Return [x, y] of the center of cell containing provided text 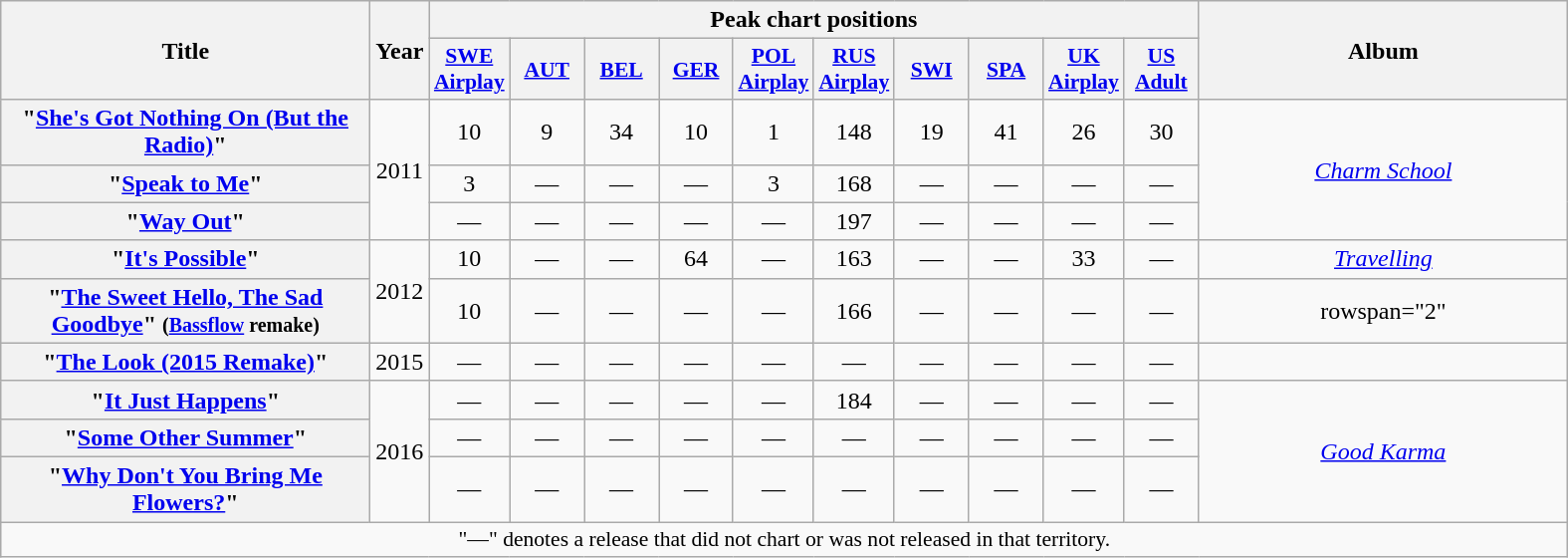
148 [854, 132]
168 [854, 183]
US Adult [1161, 70]
UK Airplay [1083, 70]
RUS Airplay [854, 70]
30 [1161, 132]
41 [1006, 132]
Charm School [1384, 169]
9 [548, 132]
2012 [400, 291]
SPA [1006, 70]
"Some Other Summer" [185, 437]
2015 [400, 362]
Year [400, 50]
GER [697, 70]
Travelling [1384, 259]
197 [854, 221]
184 [854, 400]
"Speak to Me" [185, 183]
1 [773, 132]
64 [697, 259]
2011 [400, 169]
"—" denotes a release that did not chart or was not released in that territory. [784, 540]
"The Look (2015 Remake)" [185, 362]
2016 [400, 450]
"Why Don't You Bring Me Flowers?" [185, 488]
33 [1083, 259]
AUT [548, 70]
SWE Airplay [470, 70]
"The Sweet Hello, The Sad Goodbye" (Bassflow remake) [185, 311]
Peak chart positions [814, 20]
166 [854, 311]
Title [185, 50]
"It Just Happens" [185, 400]
Good Karma [1384, 450]
SWI [932, 70]
"It's Possible" [185, 259]
rowspan="2" [1384, 311]
"She's Got Nothing On (But the Radio)" [185, 132]
19 [932, 132]
BEL [621, 70]
"Way Out" [185, 221]
34 [621, 132]
Album [1384, 50]
26 [1083, 132]
163 [854, 259]
POL Airplay [773, 70]
